Detect which cell encompasses the target text, then output its (X, Y) center coordinate. 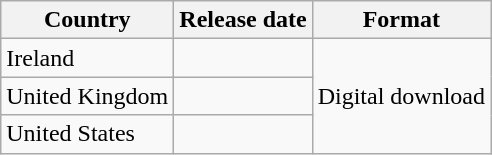
United States (88, 134)
Ireland (88, 58)
Country (88, 20)
Digital download (401, 96)
Release date (243, 20)
Format (401, 20)
United Kingdom (88, 96)
